Identify which cell holds the provided text, then report its (x, y) central coordinate. 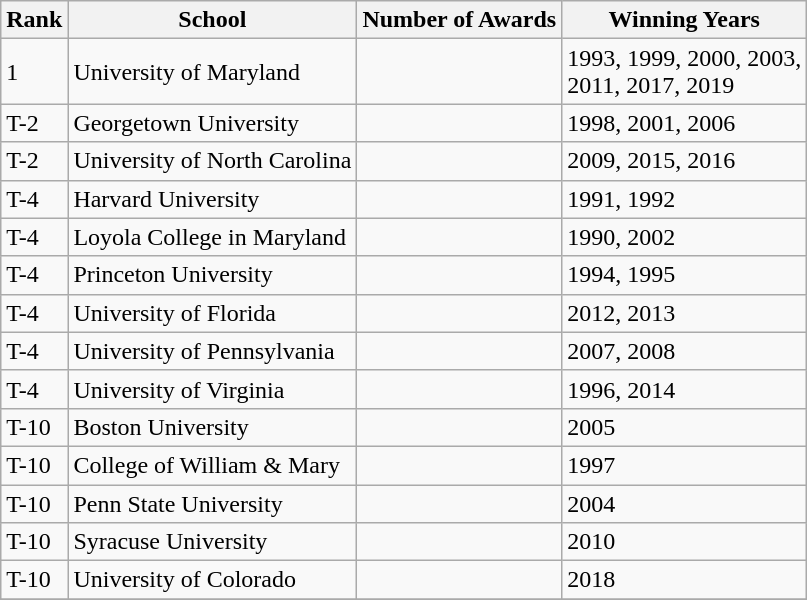
Georgetown University (212, 123)
2007, 2008 (684, 351)
Rank (34, 20)
1996, 2014 (684, 389)
1991, 1992 (684, 199)
1993, 1999, 2000, 2003, 2011, 2017, 2019 (684, 72)
Loyola College in Maryland (212, 237)
1 (34, 72)
University of Colorado (212, 580)
1990, 2002 (684, 237)
University of Florida (212, 313)
Penn State University (212, 503)
1998, 2001, 2006 (684, 123)
University of Virginia (212, 389)
Boston University (212, 427)
2005 (684, 427)
2018 (684, 580)
Winning Years (684, 20)
2009, 2015, 2016 (684, 161)
University of Pennsylvania (212, 351)
Number of Awards (460, 20)
2010 (684, 542)
1997 (684, 465)
Princeton University (212, 275)
2004 (684, 503)
Harvard University (212, 199)
University of North Carolina (212, 161)
University of Maryland (212, 72)
School (212, 20)
Syracuse University (212, 542)
1994, 1995 (684, 275)
College of William & Mary (212, 465)
2012, 2013 (684, 313)
